Detect which cell encompasses the target text, then output its (x, y) center coordinate. 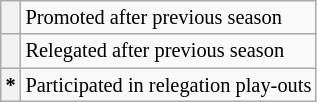
* (11, 85)
Relegated after previous season (169, 51)
Promoted after previous season (169, 17)
Participated in relegation play-outs (169, 85)
